Search for the cell housing the specified text and yield its (X, Y) center coordinate. 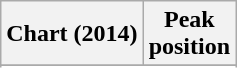
Peakposition (189, 34)
Chart (2014) (72, 34)
